Locate the cell with the specified text and output its (X, Y) center coordinate. 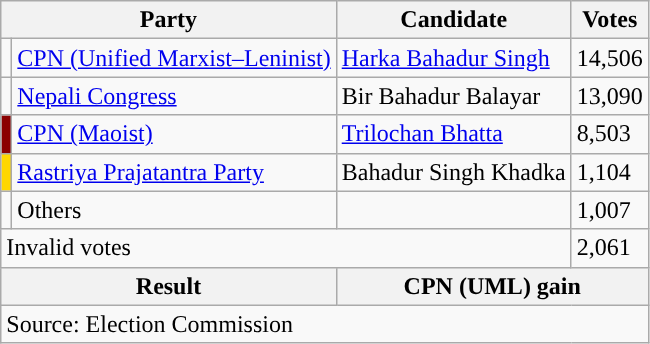
1,104 (610, 172)
Result (168, 286)
Rastriya Prajatantra Party (174, 172)
1,007 (610, 210)
Source: Election Commission (325, 324)
Harka Bahadur Singh (454, 58)
2,061 (610, 248)
CPN (Maoist) (174, 134)
Others (174, 210)
CPN (Unified Marxist–Leninist) (174, 58)
13,090 (610, 96)
Votes (610, 20)
Bir Bahadur Balayar (454, 96)
Invalid votes (286, 248)
Trilochan Bhatta (454, 134)
Nepali Congress (174, 96)
8,503 (610, 134)
Candidate (454, 20)
Bahadur Singh Khadka (454, 172)
Party (168, 20)
CPN (UML) gain (492, 286)
14,506 (610, 58)
